Detect which cell encompasses the target text, then output its (X, Y) center coordinate. 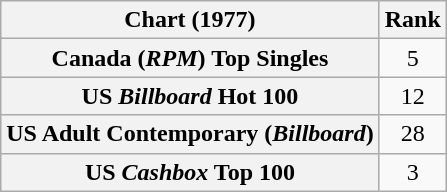
28 (412, 134)
12 (412, 96)
Rank (412, 20)
Canada (RPM) Top Singles (190, 58)
3 (412, 172)
Chart (1977) (190, 20)
5 (412, 58)
US Adult Contemporary (Billboard) (190, 134)
US Billboard Hot 100 (190, 96)
US Cashbox Top 100 (190, 172)
